From the cell containing the given text, extract its center point as [x, y] coordinate. 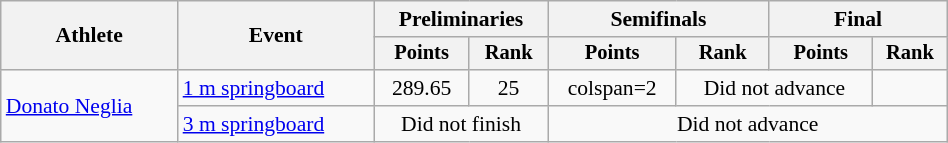
colspan=2 [612, 88]
289.65 [422, 88]
Did not finish [461, 124]
Event [276, 36]
1 m springboard [276, 88]
Athlete [90, 36]
Final [858, 19]
25 [508, 88]
Donato Neglia [90, 106]
Preliminaries [461, 19]
3 m springboard [276, 124]
Semifinals [658, 19]
